Provide the (X, Y) coordinate of the cell's center where the given text is located.  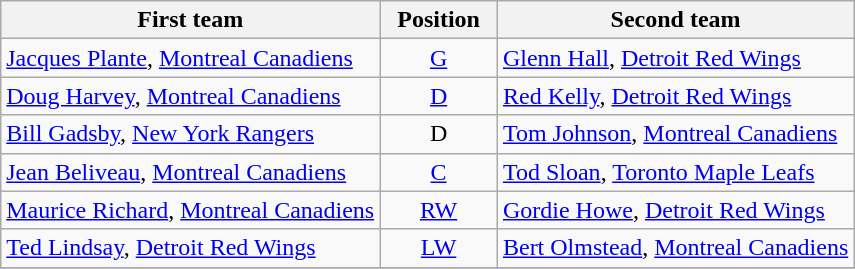
Position (439, 20)
Second team (675, 20)
LW (439, 248)
First team (190, 20)
Bert Olmstead, Montreal Canadiens (675, 248)
Red Kelly, Detroit Red Wings (675, 96)
Bill Gadsby, New York Rangers (190, 134)
Gordie Howe, Detroit Red Wings (675, 210)
Tod Sloan, Toronto Maple Leafs (675, 172)
Ted Lindsay, Detroit Red Wings (190, 248)
G (439, 58)
RW (439, 210)
C (439, 172)
Tom Johnson, Montreal Canadiens (675, 134)
Doug Harvey, Montreal Canadiens (190, 96)
Jacques Plante, Montreal Canadiens (190, 58)
Glenn Hall, Detroit Red Wings (675, 58)
Jean Beliveau, Montreal Canadiens (190, 172)
Maurice Richard, Montreal Canadiens (190, 210)
